Search for the cell housing the specified text and yield its (x, y) center coordinate. 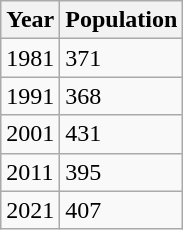
Population (122, 20)
1981 (30, 58)
395 (122, 172)
407 (122, 210)
2011 (30, 172)
371 (122, 58)
368 (122, 96)
2021 (30, 210)
Year (30, 20)
1991 (30, 96)
431 (122, 134)
2001 (30, 134)
